Scan for the cell matching the given text and deliver its [X, Y] coordinate at center. 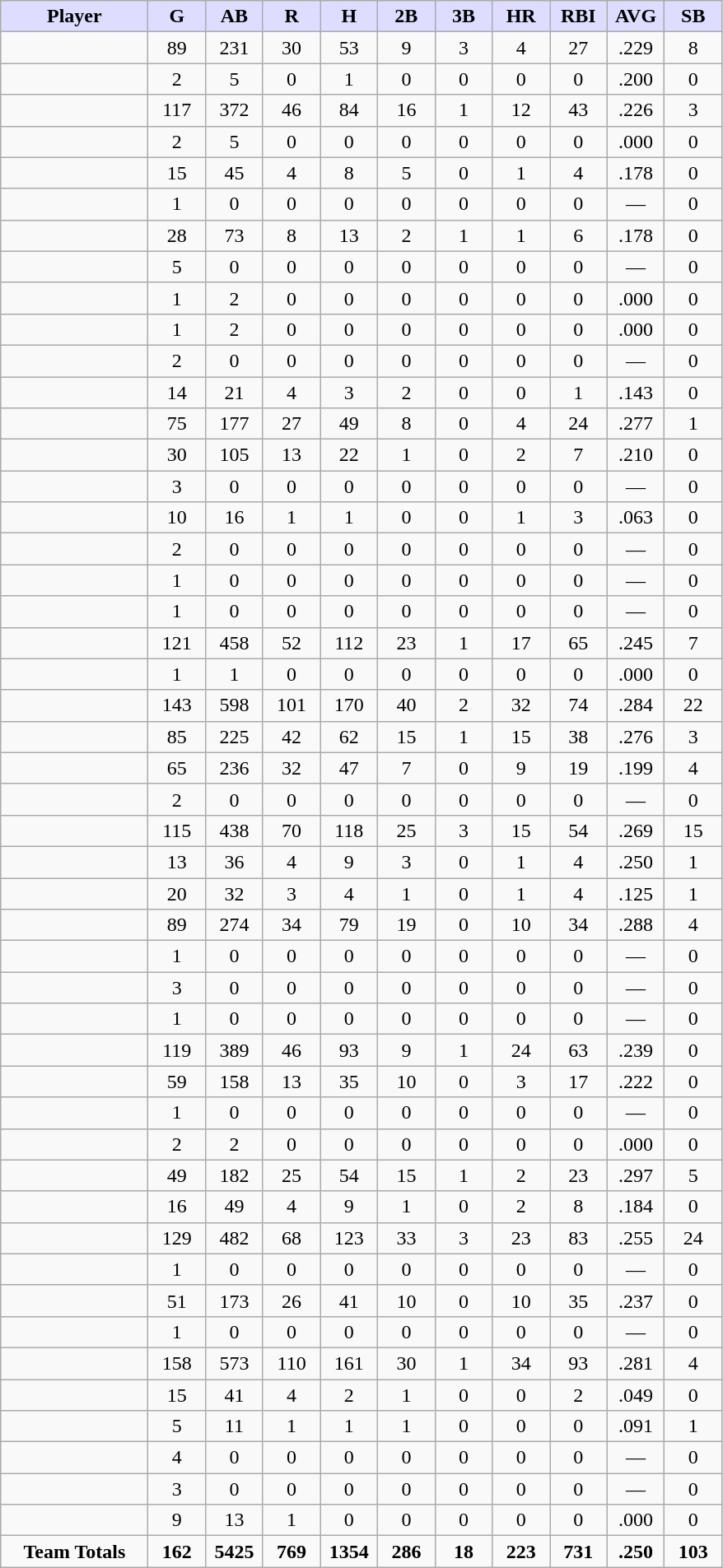
.210 [636, 455]
143 [177, 705]
79 [349, 925]
123 [349, 1238]
21 [235, 393]
.277 [636, 424]
103 [693, 1552]
.281 [636, 1363]
.297 [636, 1175]
53 [349, 48]
.200 [636, 79]
161 [349, 1363]
42 [292, 737]
.049 [636, 1395]
74 [579, 705]
38 [579, 737]
117 [177, 110]
.143 [636, 393]
Player [74, 16]
173 [235, 1300]
6 [579, 235]
63 [579, 1050]
H [349, 16]
119 [177, 1050]
121 [177, 643]
11 [235, 1426]
2B [407, 16]
458 [235, 643]
.063 [636, 518]
.184 [636, 1207]
G [177, 16]
43 [579, 110]
68 [292, 1238]
73 [235, 235]
162 [177, 1552]
45 [235, 173]
731 [579, 1552]
573 [235, 1363]
33 [407, 1238]
HR [521, 16]
769 [292, 1552]
225 [235, 737]
70 [292, 831]
62 [349, 737]
52 [292, 643]
.276 [636, 737]
47 [349, 768]
14 [177, 393]
RBI [579, 16]
482 [235, 1238]
231 [235, 48]
101 [292, 705]
110 [292, 1363]
.284 [636, 705]
28 [177, 235]
.199 [636, 768]
26 [292, 1300]
.255 [636, 1238]
Team Totals [74, 1552]
.226 [636, 110]
.229 [636, 48]
75 [177, 424]
83 [579, 1238]
85 [177, 737]
20 [177, 893]
.091 [636, 1426]
112 [349, 643]
274 [235, 925]
12 [521, 110]
438 [235, 831]
36 [235, 862]
236 [235, 768]
40 [407, 705]
223 [521, 1552]
598 [235, 705]
.288 [636, 925]
3B [464, 16]
5425 [235, 1552]
170 [349, 705]
115 [177, 831]
84 [349, 110]
18 [464, 1552]
AB [235, 16]
129 [177, 1238]
.125 [636, 893]
51 [177, 1300]
.269 [636, 831]
SB [693, 16]
R [292, 16]
AVG [636, 16]
286 [407, 1552]
.245 [636, 643]
182 [235, 1175]
.237 [636, 1300]
.239 [636, 1050]
.222 [636, 1082]
372 [235, 110]
1354 [349, 1552]
389 [235, 1050]
118 [349, 831]
105 [235, 455]
177 [235, 424]
59 [177, 1082]
